Scan for the cell matching the given text and deliver its (X, Y) coordinate at center. 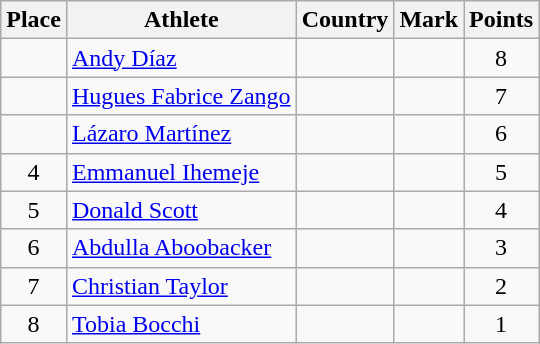
Abdulla Aboobacker (181, 248)
Donald Scott (181, 210)
Hugues Fabrice Zango (181, 96)
3 (502, 248)
Place (34, 20)
1 (502, 324)
Athlete (181, 20)
Country (345, 20)
Andy Díaz (181, 58)
Points (502, 20)
Mark (429, 20)
Tobia Bocchi (181, 324)
Lázaro Martínez (181, 134)
Emmanuel Ihemeje (181, 172)
2 (502, 286)
Christian Taylor (181, 286)
